Search for the cell housing the specified text and yield its (x, y) center coordinate. 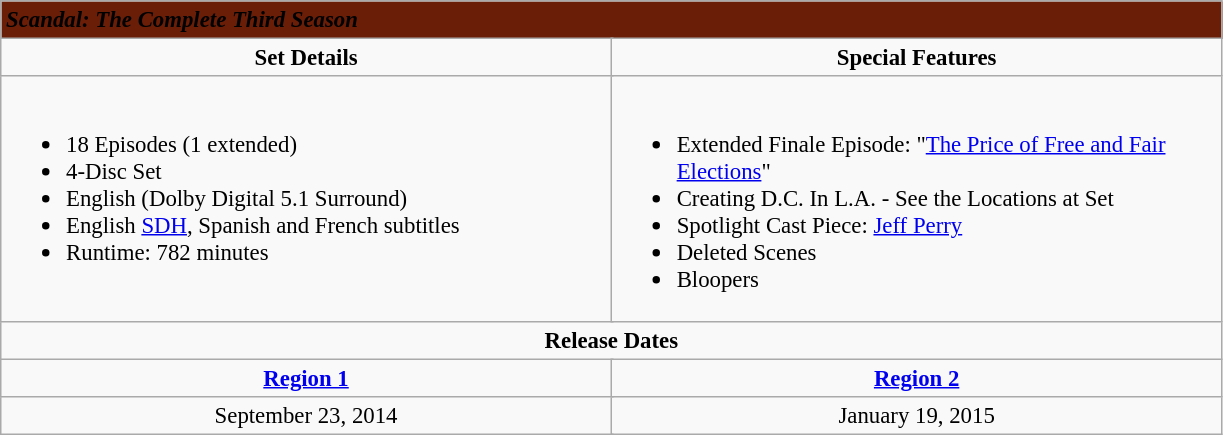
Region 2 (916, 378)
Region 1 (306, 378)
September 23, 2014 (306, 415)
18 Episodes (1 extended)4-Disc SetEnglish (Dolby Digital 5.1 Surround)English SDH, Spanish and French subtitlesRuntime: 782 minutes (306, 198)
Scandal: The Complete Third Season (612, 20)
January 19, 2015 (916, 415)
Special Features (916, 58)
Release Dates (612, 340)
Set Details (306, 58)
